From the cell containing the given text, extract its center point as (X, Y) coordinate. 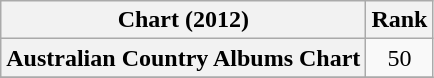
Rank (400, 20)
Chart (2012) (184, 20)
50 (400, 58)
Australian Country Albums Chart (184, 58)
